Find where the given text appears and provide that cell's center as [X, Y] coordinate. 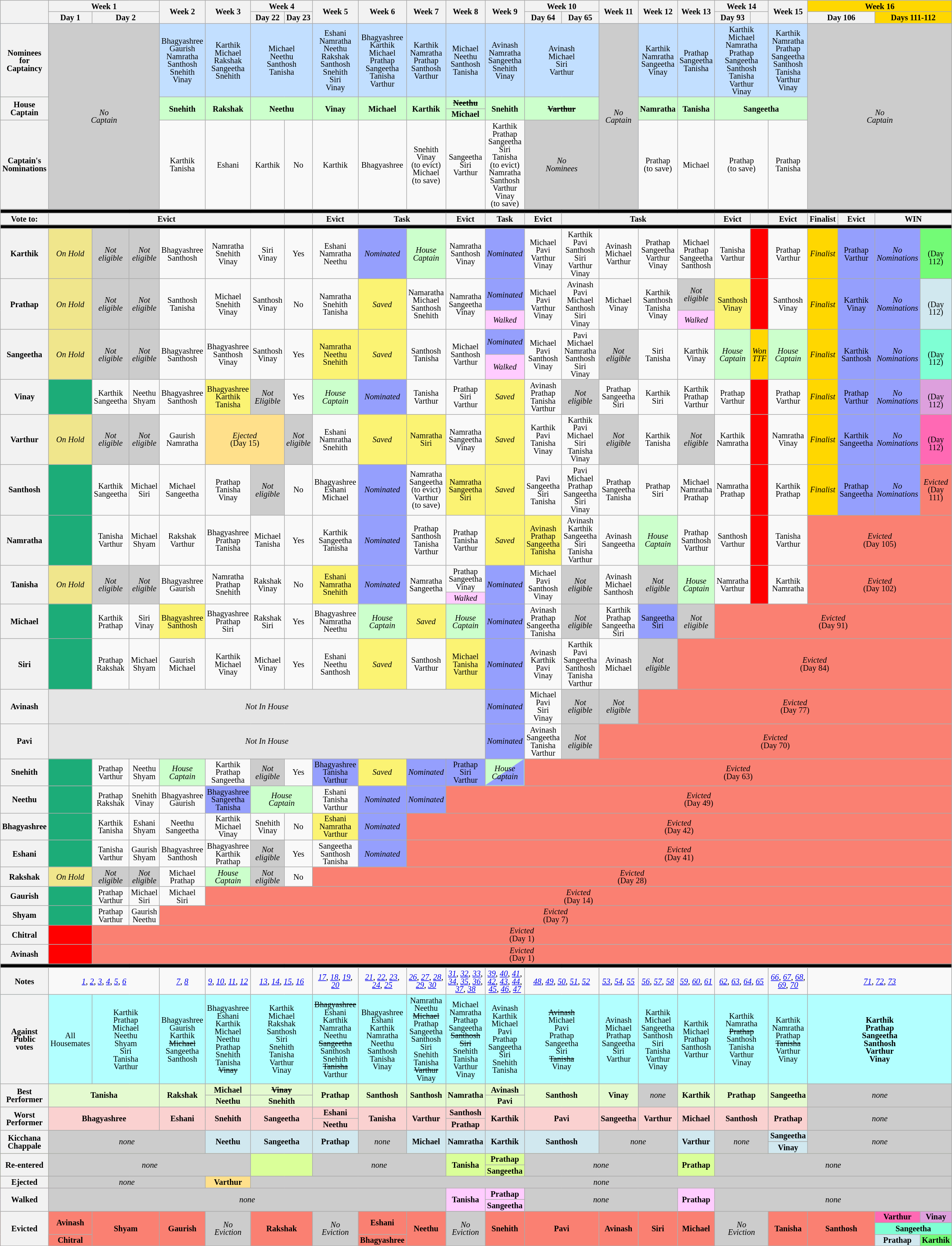
AvinashSangeethaTanishaVarthur [543, 741]
NamrathaSiri [426, 439]
Week 15 [788, 12]
BhagyashreePrathapSiri [228, 621]
MichaelPaviSiriVinay [543, 706]
NamrathaNeethuMichaelPrathapSangeethaSanthoshSiriSnehithTanishaVarthurVinay [426, 1039]
EshaniNamrathaVarthur [335, 826]
AvinashMichaelSiriVarthur [562, 60]
71, 72, 73 [880, 981]
Vote to: [25, 219]
BhagyashreeGaurishNamrathaSanthoshSnehithVinay [182, 60]
KarthikNamrathaPrathapSanthoshVarthur [426, 60]
Evicted(Day 14) [578, 896]
Evicted(Day 7) [555, 915]
Evicted(Day 70) [775, 741]
KarthikMichaelRakshakSanthoshSiriSnehithTanishaVarthurVinay [281, 1039]
Week 3 [228, 12]
Evicted(Day 102) [880, 584]
MichaelSanthoshVarthur [465, 354]
Day 23 [299, 17]
39, 40, 41, 42, 43, 44, 45, 46, 47 [504, 981]
MichaelNamrathaPrathap [696, 489]
Day 1 [70, 17]
13, 14, 15, 16 [281, 981]
AvinashMichaelVarthur [619, 253]
BhagyashreeSangeethaTanisha [228, 799]
Week 5 [335, 12]
56, 57, 58 [658, 981]
BhagyashreeSanthoshVinay [228, 354]
KarthikPaviTanishaVinay [543, 439]
Evicted(Day 77) [795, 706]
NamrathaSangeethaSiri [465, 489]
Week 2 [182, 12]
KarthikMichaelSangeethaSanthoshSiriTanishaVarthurVinay [658, 1039]
Week 10 [562, 6]
BhagyashreeEshaniMichael [335, 489]
Evicted(Day 49) [699, 799]
26, 27, 28, 29, 30 [426, 981]
KarthikNamrathaPrathapTanishaVarthurVinay [788, 1039]
KarthikMichaelRakshakSangeethaSnehith [228, 60]
BhagyashreeEshaniKarthikNamrathaNeethuSanthoshTanishaVinay [382, 1039]
Week 11 [619, 12]
NoNominees [562, 164]
NeethuSangeetha [182, 826]
PrathapSangeethaVarthurVinay [658, 253]
9, 10, 11, 12 [228, 981]
PrathapSiri [658, 489]
AvinashMichaelPrathapSangeethaSiriVarthur [619, 1039]
NamrathaNeethuSnehith [335, 354]
GaurishShyam [144, 853]
Week 7 [426, 12]
PrathapSangeetha [856, 489]
KarthikPrathapSangeethaSanthoshVarthurVinay [880, 1039]
Evicted(Day 91) [833, 621]
MichaelSangeetha [182, 489]
KarthikPrathapSangeethaSiri [619, 621]
BhagyashreeEshaniKarthikMichaelNeethuPrathapSnehithTanishaVinay [228, 1039]
NamrathaVinay [788, 439]
MichaelNamrathaPrathapSangeethaSanthoshSiriSnehithTanishaVarthurVinay [465, 1039]
Ejected [25, 1182]
MichaelSnehithVinay [228, 304]
BhagyashreePrathapTanisha [228, 540]
PaviSangeethaSiriTanisha [543, 489]
EshaniShyam [144, 826]
KarthikNamrathaPrathapSanthoshTanishaVarthurVinay [741, 1039]
GaurishNamratha [182, 439]
Evicted(Day 84) [815, 664]
EshaniNamrathaNeethuRakshakSanthoshSnehithSiriVinay [335, 60]
NotEligible [267, 397]
KarthikNamrathaSangeethaVinay [658, 60]
1, 2, 3, 4, 5, 6 [104, 981]
Kicchana Chappale [25, 1142]
KarthikMichaelPrathapSanthoshVarthur [696, 1039]
AvinashMichael [619, 664]
48, 49, 50, 51, 52 [562, 981]
Evicted(Day 41) [679, 853]
Gaurish Michael [182, 664]
KarthikNamrathaPrathapSangeethaSanthoshTanishaVarthurVinay [788, 60]
MichaelTanishaVarthur [465, 664]
Days 111-112 [913, 17]
PaviMichaelPrathapSangeethaSiriVinay [580, 489]
Karthik Prathap [110, 621]
Week 4 [281, 6]
Week 16 [880, 6]
PrathapTanishaVinay [228, 489]
EshaniTanishaVarthur [335, 799]
NamrathaPrathapSnehith [228, 584]
66, 67, 68, 69, 70 [788, 981]
KarthikPrathapSangeetha [228, 772]
All Housemates [70, 1039]
Week 8 [465, 12]
AvinashMichaelSanthosh [619, 584]
Week 13 [696, 12]
21, 22, 23, 24, 25 [382, 981]
Evicted [25, 1229]
BhagyashreeGaurishKarthikMichaelSangeethaSanthosh [182, 1039]
Notes [25, 981]
KarthikPrathapSangeethaSiriTanisha(to evict) NamrathaSanthoshVarthurVinay(to save) [504, 164]
Evicted(Day 28) [632, 876]
NamrathaPrathap [732, 489]
62, 63, 64, 65 [741, 981]
Best Performer [25, 1095]
PrathapSanthoshVarthur [696, 540]
Evicted(Day 105) [880, 540]
AgainstPublicvotes [25, 1039]
KarthikPaviSangeethaSanthoshTanishaVarthur [580, 664]
BhagyashreeEshaniKarthikNamrathaNeethuSangeethaSanthoshSnehithTanishaVarthur [335, 1039]
PrathapTanishaVarthur [465, 540]
PrathapSangeethaVinay [465, 578]
KarthikPrathapVarthur [696, 397]
Day 2 [126, 17]
Won TTF [759, 354]
NamrathaSangeetha(to evict)Varthur(to save) [426, 489]
AvinashKarthikSangeethaSiriTanishaVarthur [580, 540]
KarthikPaviMichaelSiriTanishaVinay [580, 439]
53, 54, 55 [619, 981]
SangeethaSiriVarthur [465, 164]
RakshakSiri [267, 621]
Day 93 [732, 17]
Nomineesfor Captaincy [25, 60]
MichaelPrathapSangeethaSanthosh [696, 253]
Week 14 [741, 6]
Week 9 [504, 12]
BhagyashreeNamrathaNeethu [335, 621]
BhagyashreeTanishaVarthur [335, 772]
NamrathaSanthoshVinay [465, 253]
31, 32, 33, 34, 35, 36, 37, 38 [465, 981]
Day 64 [543, 17]
PrathapSanthoshTanishaVarthur [426, 540]
Gaurish Neethu [144, 915]
59, 60, 61 [696, 981]
KarthikSanthosh [856, 354]
7, 8 [182, 981]
17, 18, 19, 20 [335, 981]
KarthikSangeethaTanisha [335, 540]
AvinashPrathapTanishaVarthur [543, 397]
KarthikMichaelNamrathaPrathapSangeethaSanthoshTanishaVarthurVinay [741, 60]
MichaelPrathap [182, 876]
SiriTanisha [658, 354]
NamrathaVarthur [732, 584]
WIN [913, 219]
Week 6 [382, 12]
AvinashPaviMichaelSanthoshSiriVinay [580, 304]
RakshakVarthur [182, 540]
Week 1 [104, 6]
RakshakVinay [267, 584]
Evicted(Day 111) [936, 489]
AvinashKarthikPaviVinay [543, 664]
PaviMichaelNamrathaSanthoshSiriVinay [580, 354]
KarthikSanthoshTanishaVinay [658, 304]
EshaniNamrathaNeethu [335, 253]
Re-entered [25, 1165]
NamarathaMichaelSanthoshSnehith [426, 304]
Day 106 [841, 17]
Day 22 [267, 17]
BhagyashreeKarthikPrathap [228, 853]
PrathapSangeethaSiri [619, 397]
SangeethaSanthoshTanisha [335, 853]
Day 65 [580, 17]
KarthikPaviSanthoshSiriVarthurVinay [580, 253]
NamrathaSangeetha [426, 584]
AvinashKarthikMichaelPaviPrathapSangeethaSiriSnehithTanisha [504, 1039]
BhagyashreeKarthikMichaelPrathapSangeethaTanishaVarthur [382, 60]
EshaniNeethuSanthosh [335, 664]
KarthikSiri [658, 397]
Evicted(Day 63) [738, 772]
AvinashSangeetha [619, 540]
BhagyashreeKarthikTanisha [228, 397]
Week 12 [658, 12]
Worst Performer [25, 1118]
AvinashMichaelPaviPrathapSangeethaSiriTanishaVinay [562, 1039]
KarthikPrathap [788, 489]
MichaelTanisha [267, 540]
KarthikPrathapMichaelNeethuShyamSiriTanishaVarthur [126, 1039]
NamrathaSnehithVinay [228, 253]
Evicted(Day 42) [679, 826]
Ejected(Day 15) [245, 439]
Captain'sNominations [25, 164]
SangeethaSiri [658, 621]
NamrathaSnehithTanisha [335, 304]
AvinashNamrathaSangeethaSnehithVinay [504, 60]
PrathapTanisha [788, 164]
SnehithVinay(to evict)Michael(to save) [426, 164]
